Detect which cell encompasses the target text, then output its (X, Y) center coordinate. 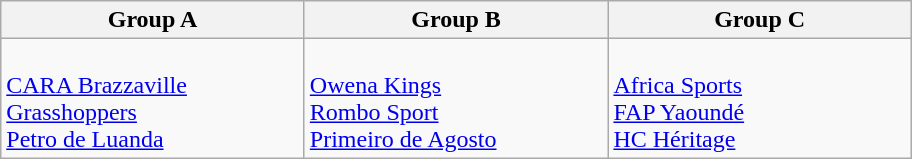
Group A (153, 20)
Group C (760, 20)
CARA Brazzaville Grasshoppers Petro de Luanda (153, 98)
Owena Kings Rombo Sport Primeiro de Agosto (456, 98)
Group B (456, 20)
Africa Sports FAP Yaoundé HC Héritage (760, 98)
